Capture the cell that displays the provided text and extract its (x, y) central coordinate. 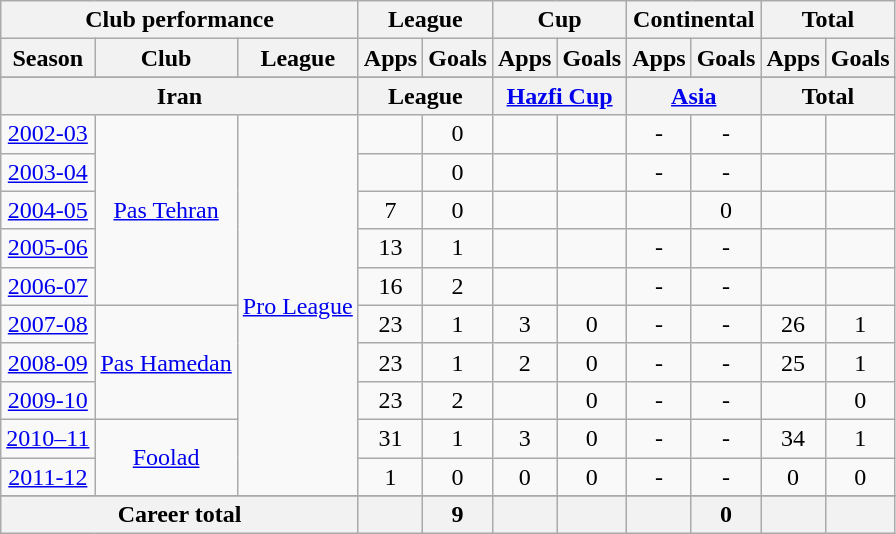
Pas Hamedan (166, 362)
Hazfi Cup (559, 96)
Season (48, 58)
2007-08 (48, 324)
34 (793, 438)
13 (390, 248)
Club (166, 58)
2004-05 (48, 210)
Cup (559, 20)
2006-07 (48, 286)
9 (458, 515)
Pro League (298, 306)
Club performance (180, 20)
Continental (694, 20)
Iran (180, 96)
2002-03 (48, 134)
2009-10 (48, 400)
Career total (180, 515)
16 (390, 286)
2010–11 (48, 438)
31 (390, 438)
Foolad (166, 457)
2008-09 (48, 362)
25 (793, 362)
2005-06 (48, 248)
2011-12 (48, 477)
Asia (694, 96)
26 (793, 324)
7 (390, 210)
Pas Tehran (166, 210)
2003-04 (48, 172)
